Locate the cell with the specified text and output its [X, Y] center coordinate. 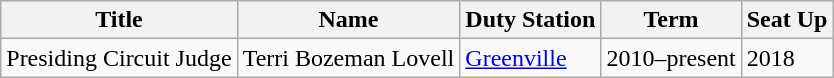
2010–present [671, 58]
Terri Bozeman Lovell [348, 58]
Seat Up [787, 20]
Name [348, 20]
Presiding Circuit Judge [119, 58]
Title [119, 20]
Duty Station [530, 20]
Greenville [530, 58]
Term [671, 20]
2018 [787, 58]
